Provide the (x, y) coordinate of the cell's center where the given text is located.  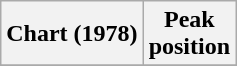
Chart (1978) (72, 34)
Peakposition (189, 34)
